Identify which cell holds the provided text, then report its (x, y) central coordinate. 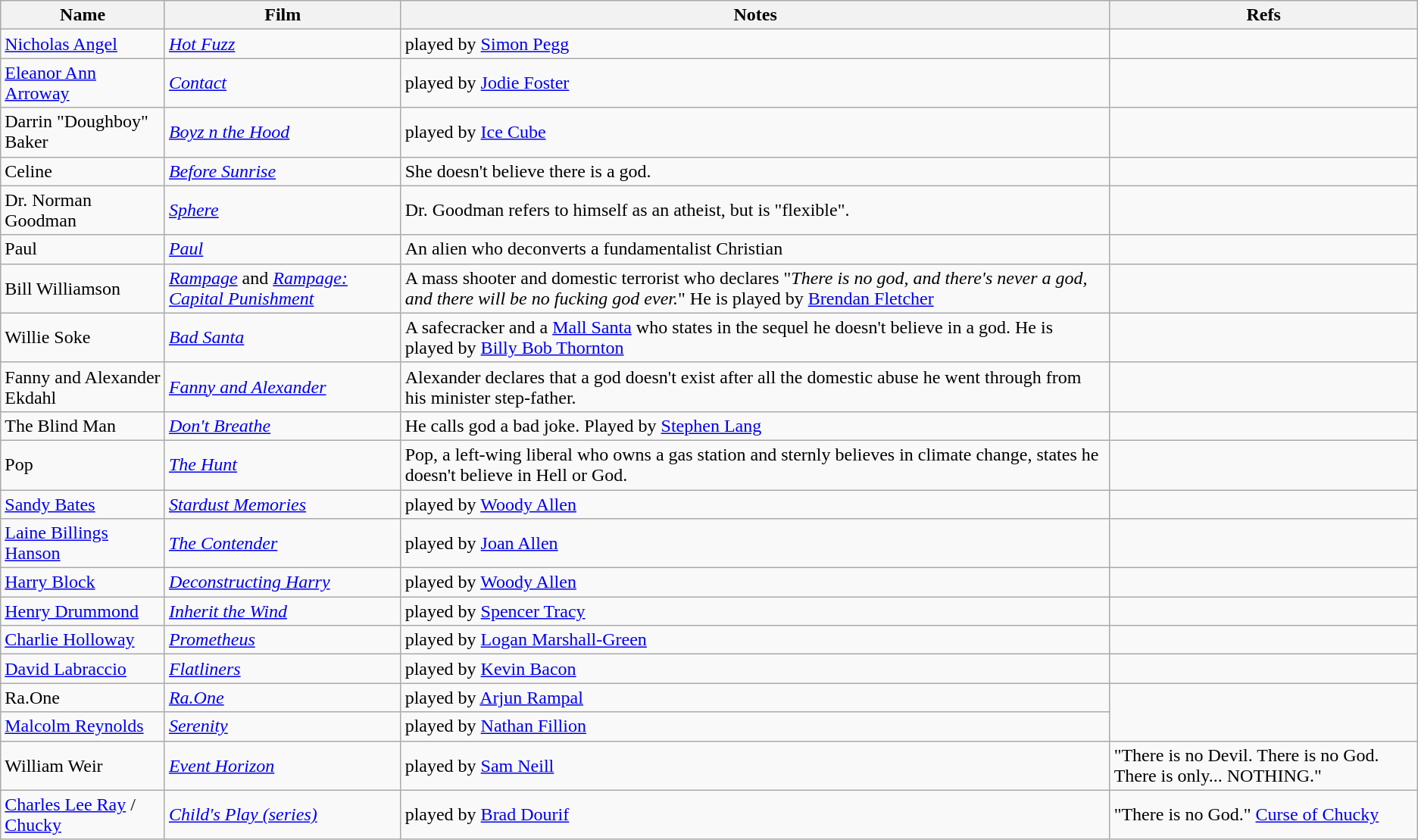
Malcolm Reynolds (83, 726)
Child's Play (series) (283, 815)
Before Sunrise (283, 171)
Eleanor Ann Arroway (83, 83)
Bad Santa (283, 338)
Bill Williamson (83, 288)
played by Sam Neill (755, 765)
Hot Fuzz (283, 44)
Sphere (283, 211)
played by Joan Allen (755, 544)
Fanny and Alexander (283, 386)
Harry Block (83, 582)
The Blind Man (83, 426)
Nicholas Angel (83, 44)
played by Arjun Rampal (755, 698)
Laine Billings Hanson (83, 544)
Name (83, 15)
played by Simon Pegg (755, 44)
Dr. Norman Goodman (83, 211)
Inherit the Wind (283, 611)
The Hunt (283, 465)
Rampage and Rampage: Capital Punishment (283, 288)
played by Jodie Foster (755, 83)
Charles Lee Ray / Chucky (83, 815)
A safecracker and a Mall Santa who states in the sequel he doesn't believe in a god. He is played by Billy Bob Thornton (755, 338)
David Labraccio (83, 669)
"There is no Devil. There is no God. There is only... NOTHING." (1263, 765)
Prometheus (283, 640)
played by Brad Dourif (755, 815)
Notes (755, 15)
Serenity (283, 726)
played by Ice Cube (755, 132)
Refs (1263, 15)
Willie Soke (83, 338)
Don't Breathe (283, 426)
Event Horizon (283, 765)
Sandy Bates (83, 504)
She doesn't believe there is a god. (755, 171)
Alexander declares that a god doesn't exist after all the domestic abuse he went through from his minister step-father. (755, 386)
Pop (83, 465)
Henry Drummond (83, 611)
played by Spencer Tracy (755, 611)
played by Nathan Fillion (755, 726)
Film (283, 15)
Contact (283, 83)
played by Logan Marshall-Green (755, 640)
Pop, a left-wing liberal who owns a gas station and sternly believes in climate change, states he doesn't believe in Hell or God. (755, 465)
Dr. Goodman refers to himself as an atheist, but is "flexible". (755, 211)
Charlie Holloway (83, 640)
played by Kevin Bacon (755, 669)
Deconstructing Harry (283, 582)
"There is no God." Curse of Chucky (1263, 815)
Fanny and Alexander Ekdahl (83, 386)
An alien who deconverts a fundamentalist Christian (755, 249)
The Contender (283, 544)
He calls god a bad joke. Played by Stephen Lang (755, 426)
Flatliners (283, 669)
Boyz n the Hood (283, 132)
Stardust Memories (283, 504)
Celine (83, 171)
Darrin "Doughboy" Baker (83, 132)
William Weir (83, 765)
